Scan for the cell matching the given text and deliver its [x, y] coordinate at center. 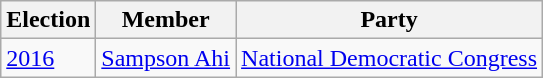
National Democratic Congress [390, 58]
Member [166, 20]
2016 [48, 58]
Party [390, 20]
Election [48, 20]
Sampson Ahi [166, 58]
